Extract the (X, Y) coordinate from the center of the cell holding the provided text.  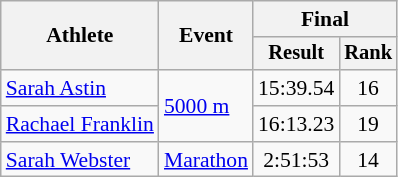
16 (368, 88)
19 (368, 124)
Result (296, 54)
15:39.54 (296, 88)
16:13.23 (296, 124)
Sarah Astin (80, 88)
Final (325, 19)
Event (206, 36)
5000 m (206, 106)
Rachael Franklin (80, 124)
Athlete (80, 36)
Rank (368, 54)
